Provide the [x, y] coordinate of the cell's center where the given text is located.  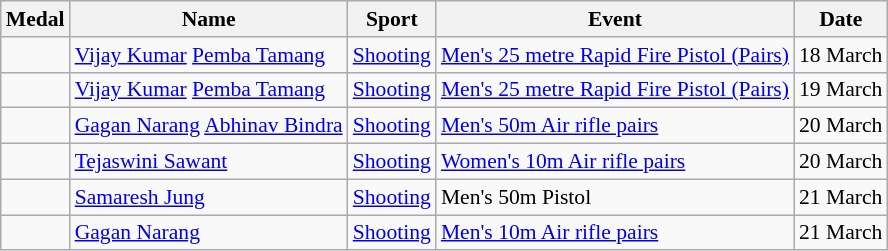
Gagan Narang [209, 233]
Tejaswini Sawant [209, 162]
Men's 50m Air rifle pairs [615, 126]
Men's 50m Pistol [615, 197]
Samaresh Jung [209, 197]
Men's 10m Air rifle pairs [615, 233]
18 March [840, 55]
19 March [840, 90]
Date [840, 19]
Gagan Narang Abhinav Bindra [209, 126]
Name [209, 19]
Medal [36, 19]
Event [615, 19]
Women's 10m Air rifle pairs [615, 162]
Sport [392, 19]
